Determine the [x, y] coordinate at the center of the cell enclosing the given text.  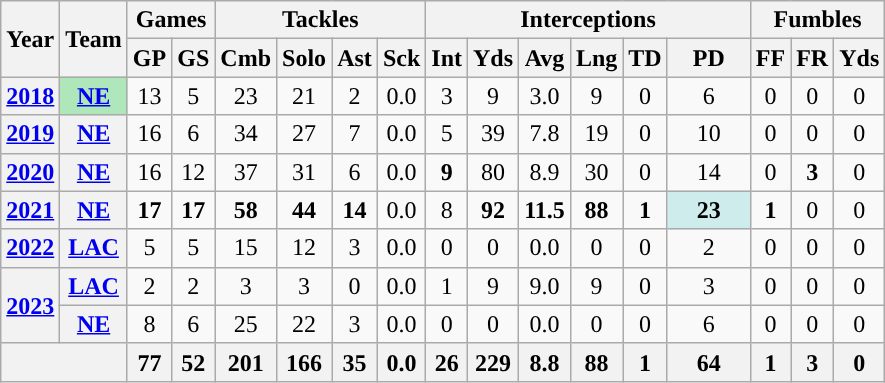
39 [494, 134]
Solo [304, 58]
Int [447, 58]
21 [304, 96]
64 [708, 362]
34 [246, 134]
FR [812, 58]
Cmb [246, 58]
PD [708, 58]
166 [304, 362]
3.0 [545, 96]
2023 [30, 305]
44 [304, 210]
10 [708, 134]
7.8 [545, 134]
11.5 [545, 210]
Avg [545, 58]
15 [246, 248]
9.0 [545, 286]
FF [770, 58]
Tackles [320, 20]
GS [194, 58]
92 [494, 210]
77 [149, 362]
Team [94, 39]
31 [304, 172]
26 [447, 362]
13 [149, 96]
2020 [30, 172]
8.9 [545, 172]
35 [355, 362]
80 [494, 172]
TD [645, 58]
58 [246, 210]
52 [194, 362]
2022 [30, 248]
GP [149, 58]
Games [170, 20]
8.8 [545, 362]
19 [596, 134]
Ast [355, 58]
25 [246, 324]
2019 [30, 134]
229 [494, 362]
37 [246, 172]
2018 [30, 96]
22 [304, 324]
30 [596, 172]
Lng [596, 58]
201 [246, 362]
Interceptions [588, 20]
7 [355, 134]
Fumbles [818, 20]
27 [304, 134]
2021 [30, 210]
Year [30, 39]
Sck [401, 58]
